Identify which cell holds the provided text, then report its [X, Y] central coordinate. 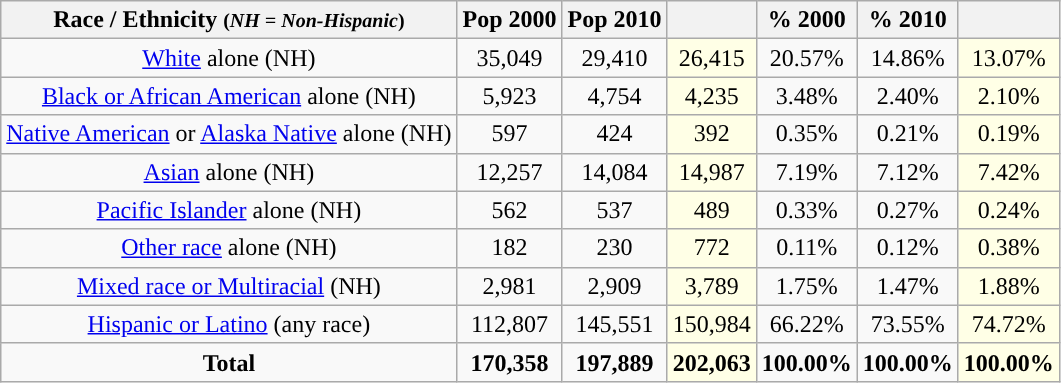
7.19% [806, 172]
182 [510, 248]
202,063 [712, 362]
489 [712, 210]
197,889 [614, 362]
537 [614, 210]
1.47% [908, 286]
0.19% [1008, 134]
Total [229, 362]
13.07% [1008, 58]
66.22% [806, 324]
2,909 [614, 286]
14.86% [908, 58]
Mixed race or Multiracial (NH) [229, 286]
Asian alone (NH) [229, 172]
Pop 2010 [614, 20]
Pacific Islander alone (NH) [229, 210]
0.11% [806, 248]
73.55% [908, 324]
% 2010 [908, 20]
0.35% [806, 134]
562 [510, 210]
5,923 [510, 96]
4,754 [614, 96]
597 [510, 134]
Black or African American alone (NH) [229, 96]
12,257 [510, 172]
2.40% [908, 96]
0.38% [1008, 248]
20.57% [806, 58]
White alone (NH) [229, 58]
4,235 [712, 96]
2,981 [510, 286]
424 [614, 134]
0.27% [908, 210]
74.72% [1008, 324]
112,807 [510, 324]
% 2000 [806, 20]
0.12% [908, 248]
2.10% [1008, 96]
0.21% [908, 134]
Hispanic or Latino (any race) [229, 324]
145,551 [614, 324]
Race / Ethnicity (NH = Non-Hispanic) [229, 20]
3.48% [806, 96]
Other race alone (NH) [229, 248]
14,084 [614, 172]
170,358 [510, 362]
0.24% [1008, 210]
Native American or Alaska Native alone (NH) [229, 134]
35,049 [510, 58]
Pop 2000 [510, 20]
26,415 [712, 58]
150,984 [712, 324]
7.12% [908, 172]
230 [614, 248]
29,410 [614, 58]
1.88% [1008, 286]
392 [712, 134]
0.33% [806, 210]
772 [712, 248]
3,789 [712, 286]
7.42% [1008, 172]
1.75% [806, 286]
14,987 [712, 172]
